Extract the [X, Y] coordinate from the center of the cell holding the provided text.  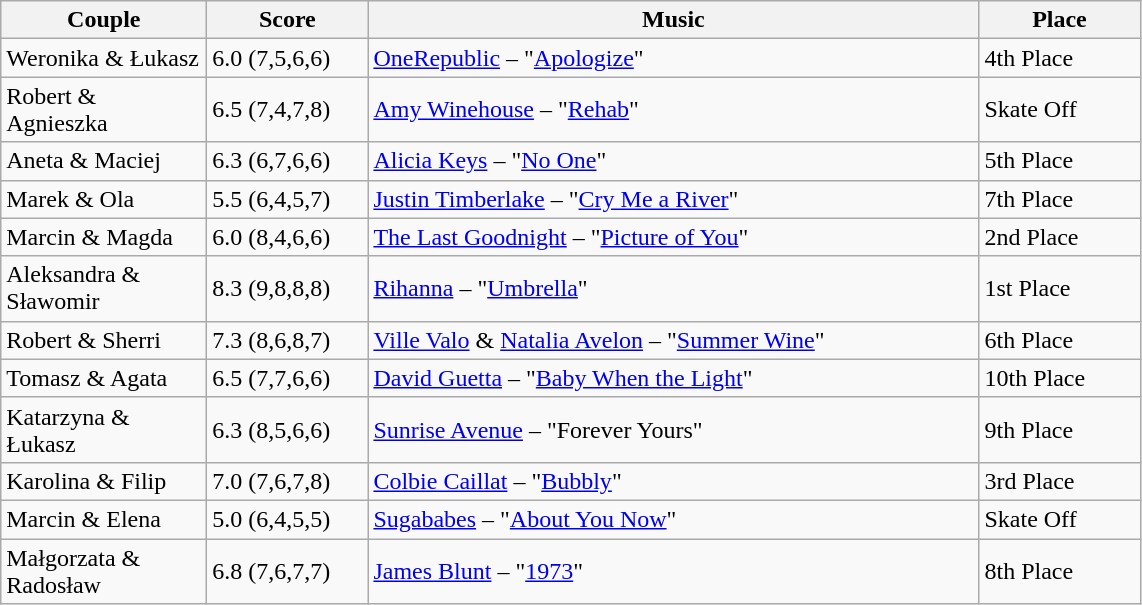
Robert & Sherri [104, 340]
Katarzyna & Łukasz [104, 430]
Alicia Keys – "No One" [674, 161]
8.3 (9,8,8,8) [288, 288]
9th Place [1060, 430]
Amy Winehouse – "Rehab" [674, 110]
6.5 (7,7,6,6) [288, 378]
David Guetta – "Baby When the Light" [674, 378]
1st Place [1060, 288]
6.0 (7,5,6,6) [288, 58]
8th Place [1060, 570]
Couple [104, 20]
5.0 (6,4,5,5) [288, 519]
Karolina & Filip [104, 481]
7.0 (7,6,7,8) [288, 481]
The Last Goodnight – "Picture of You" [674, 237]
6.8 (7,6,7,7) [288, 570]
3rd Place [1060, 481]
Marcin & Elena [104, 519]
Tomasz & Agata [104, 378]
6.0 (8,4,6,6) [288, 237]
5.5 (6,4,5,7) [288, 199]
Aneta & Maciej [104, 161]
Małgorzata & Radosław [104, 570]
Colbie Caillat – "Bubbly" [674, 481]
7th Place [1060, 199]
Music [674, 20]
5th Place [1060, 161]
Marek & Ola [104, 199]
Aleksandra & Sławomir [104, 288]
James Blunt – "1973" [674, 570]
6.3 (8,5,6,6) [288, 430]
Score [288, 20]
4th Place [1060, 58]
6.3 (6,7,6,6) [288, 161]
6th Place [1060, 340]
Robert & Agnieszka [104, 110]
Justin Timberlake – "Cry Me a River" [674, 199]
Weronika & Łukasz [104, 58]
Sunrise Avenue – "Forever Yours" [674, 430]
Place [1060, 20]
10th Place [1060, 378]
2nd Place [1060, 237]
Marcin & Magda [104, 237]
Sugababes – "About You Now" [674, 519]
Ville Valo & Natalia Avelon – "Summer Wine" [674, 340]
7.3 (8,6,8,7) [288, 340]
6.5 (7,4,7,8) [288, 110]
Rihanna – "Umbrella" [674, 288]
OneRepublic – "Apologize" [674, 58]
